Identify which cell holds the provided text, then report its (X, Y) central coordinate. 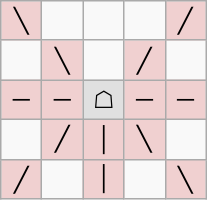
☖ (104, 100)
